Output the [X, Y] coordinate of the center of the cell containing the given text.  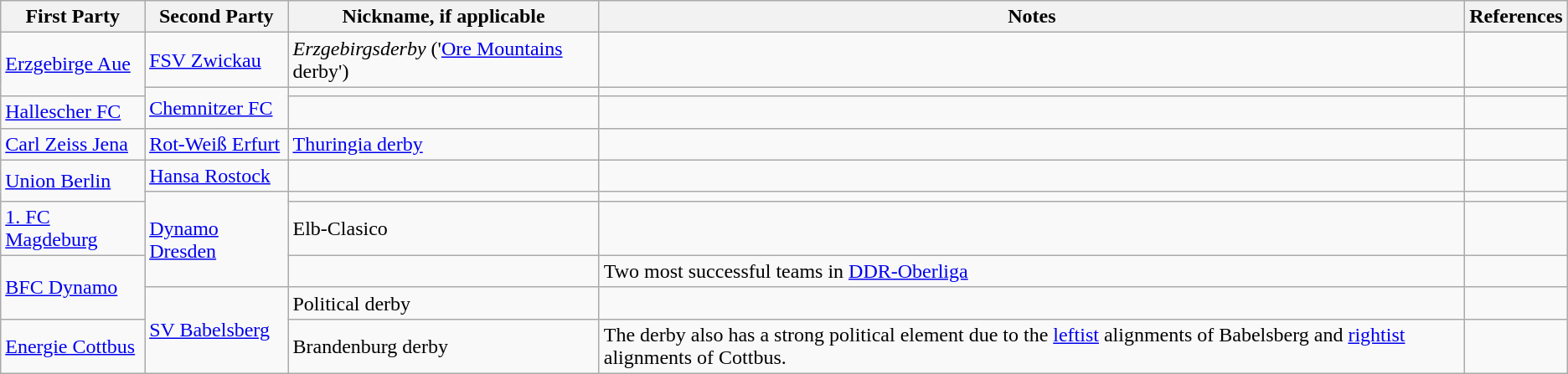
Carl Zeiss Jena [73, 144]
Erzgebirgsderby ('Ore Mountains derby') [444, 60]
1. FC Magdeburg [73, 228]
Notes [1032, 17]
Political derby [444, 303]
Hallescher FC [73, 112]
FSV Zwickau [216, 60]
References [1516, 17]
BFC Dynamo [73, 287]
Erzgebirge Aue [73, 64]
Second Party [216, 17]
Hansa Rostock [216, 176]
Dynamo Dresden [216, 239]
Elb-Clasico [444, 228]
Rot-Weiß Erfurt [216, 144]
Two most successful teams in DDR-Oberliga [1032, 271]
Nickname, if applicable [444, 17]
Thuringia derby [444, 144]
Chemnitzer FC [216, 107]
Brandenburg derby [444, 346]
First Party [73, 17]
Union Berlin [73, 181]
SV Babelsberg [216, 330]
The derby also has a strong political element due to the leftist alignments of Babelsberg and rightist alignments of Cottbus. [1032, 346]
Energie Cottbus [73, 346]
